For the text-containing cell, return its midpoint in [X, Y] coordinate format. 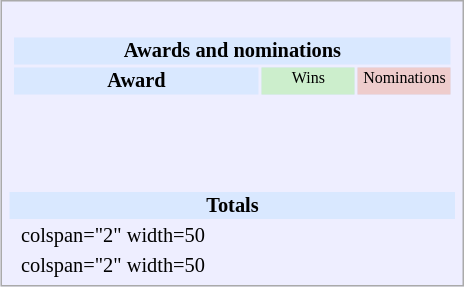
Award [136, 80]
Awards and nominations [232, 50]
Nominations [404, 80]
Wins [308, 80]
Totals [233, 206]
Awards and nominations Award Wins Nominations [233, 99]
